Return the [x, y] coordinate for the center point of the cell that contains the specified text.  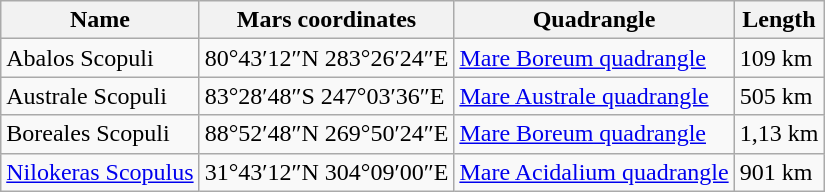
Australe Scopuli [100, 96]
505 km [779, 96]
Abalos Scopuli [100, 58]
Mare Australe quadrangle [594, 96]
Mars coordinates [326, 20]
Name [100, 20]
88°52′48″N 269°50′24″E [326, 134]
Mare Acidalium quadrangle [594, 172]
109 km [779, 58]
1,13 km [779, 134]
Nilokeras Scopulus [100, 172]
Length [779, 20]
Quadrangle [594, 20]
Boreales Scopuli [100, 134]
31°43′12″N 304°09′00″E [326, 172]
83°28′48″S 247°03′36″E [326, 96]
901 km [779, 172]
80°43′12″N 283°26′24″E [326, 58]
